Detect which cell encompasses the target text, then output its [x, y] center coordinate. 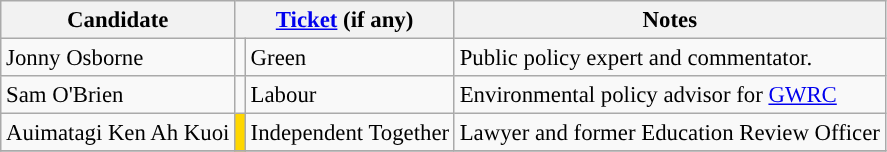
Auimatagi Ken Ah Kuoi [118, 133]
Public policy expert and commentator. [670, 58]
Candidate [118, 20]
Notes [670, 20]
Green [350, 58]
Environmental policy advisor for GWRC [670, 95]
Sam O'Brien [118, 95]
Labour [350, 95]
Lawyer and former Education Review Officer [670, 133]
Ticket (if any) [345, 20]
Independent Together [350, 133]
Jonny Osborne [118, 58]
